Identify which cell holds the provided text, then report its [X, Y] central coordinate. 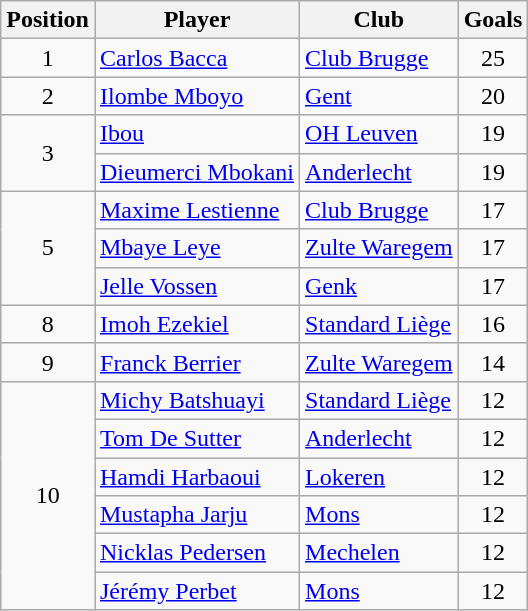
Michy Batshuayi [196, 400]
1 [48, 58]
Carlos Bacca [196, 58]
Dieumerci Mbokani [196, 172]
Franck Berrier [196, 362]
Goals [493, 20]
Mechelen [380, 553]
Jelle Vossen [196, 286]
3 [48, 153]
Player [196, 20]
Hamdi Harbaoui [196, 477]
Maxime Lestienne [196, 210]
14 [493, 362]
Gent [380, 96]
Position [48, 20]
25 [493, 58]
Imoh Ezekiel [196, 324]
Nicklas Pedersen [196, 553]
8 [48, 324]
10 [48, 495]
Club [380, 20]
Ilombe Mboyo [196, 96]
Genk [380, 286]
Mustapha Jarju [196, 515]
Jérémy Perbet [196, 591]
Lokeren [380, 477]
Tom De Sutter [196, 438]
16 [493, 324]
20 [493, 96]
9 [48, 362]
OH Leuven [380, 134]
Mbaye Leye [196, 248]
5 [48, 248]
2 [48, 96]
Ibou [196, 134]
